Identify which cell holds the provided text, then report its [x, y] central coordinate. 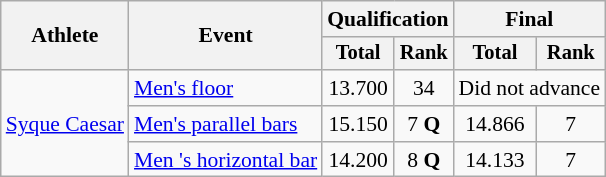
7 Q [424, 124]
Qualification [388, 19]
34 [424, 88]
15.150 [358, 124]
Athlete [65, 36]
Syque Caesar [65, 124]
Men's floor [226, 88]
13.700 [358, 88]
Event [226, 36]
7 [570, 124]
14.866 [496, 124]
Men's parallel bars [226, 124]
Final [530, 19]
Did not advance [530, 88]
